Locate the cell with the specified text and output its (X, Y) center coordinate. 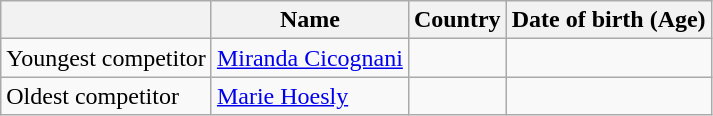
Country (457, 20)
Date of birth (Age) (608, 20)
Miranda Cicognani (310, 58)
Youngest competitor (106, 58)
Name (310, 20)
Oldest competitor (106, 96)
Marie Hoesly (310, 96)
